Capture the cell that displays the provided text and extract its [X, Y] central coordinate. 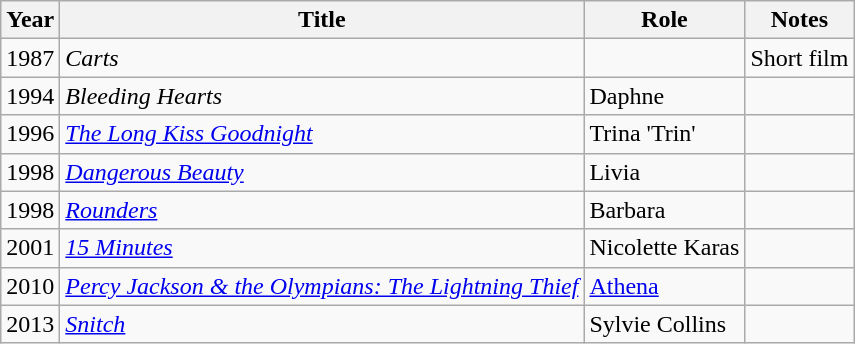
Barbara [664, 210]
Nicolette Karas [664, 248]
1987 [30, 58]
Dangerous Beauty [322, 172]
The Long Kiss Goodnight [322, 134]
15 Minutes [322, 248]
1994 [30, 96]
Athena [664, 286]
Carts [322, 58]
Role [664, 20]
2010 [30, 286]
Notes [800, 20]
Year [30, 20]
Title [322, 20]
Trina 'Trin' [664, 134]
2013 [30, 324]
Rounders [322, 210]
Percy Jackson & the Olympians: The Lightning Thief [322, 286]
Sylvie Collins [664, 324]
1996 [30, 134]
Livia [664, 172]
2001 [30, 248]
Short film [800, 58]
Bleeding Hearts [322, 96]
Snitch [322, 324]
Daphne [664, 96]
